Scan for the cell matching the given text and deliver its [x, y] coordinate at center. 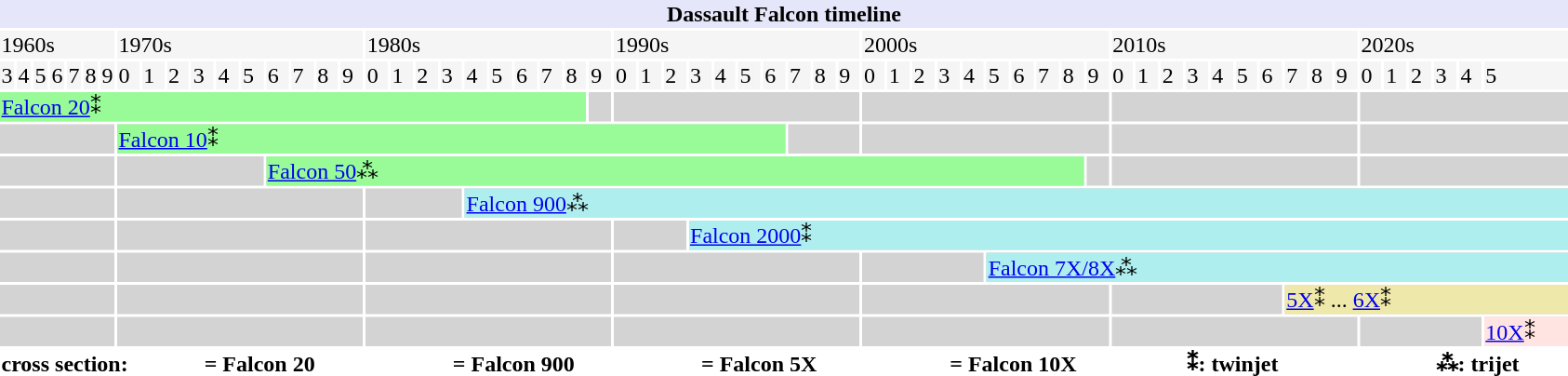
1980s [488, 45]
Falcon 10⁑ [451, 140]
1970s [240, 45]
Falcon 7X/8X⁂ [1278, 268]
Falcon 900⁂ [1017, 203]
Falcon 20⁑ [294, 107]
Falcon 50⁂ [675, 171]
2000s [986, 45]
1990s [737, 45]
2010s [1234, 45]
2020s [1464, 45]
Dassault Falcon timeline [784, 14]
Falcon 2000⁑ [1129, 235]
5X⁑ ... 6X⁑ [1427, 300]
1960s [58, 45]
10X⁑ [1526, 331]
